Search for the cell housing the specified text and yield its (X, Y) center coordinate. 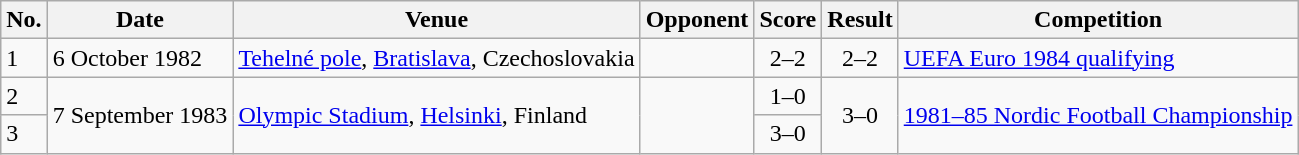
Score (788, 20)
2 (24, 96)
Date (140, 20)
UEFA Euro 1984 qualifying (1098, 58)
Tehelné pole, Bratislava, Czechoslovakia (436, 58)
Olympic Stadium, Helsinki, Finland (436, 115)
Competition (1098, 20)
6 October 1982 (140, 58)
1981–85 Nordic Football Championship (1098, 115)
1 (24, 58)
No. (24, 20)
Opponent (697, 20)
Result (860, 20)
Venue (436, 20)
3 (24, 134)
1–0 (788, 96)
7 September 1983 (140, 115)
